Extract the (x, y) coordinate from the center of the cell holding the provided text.  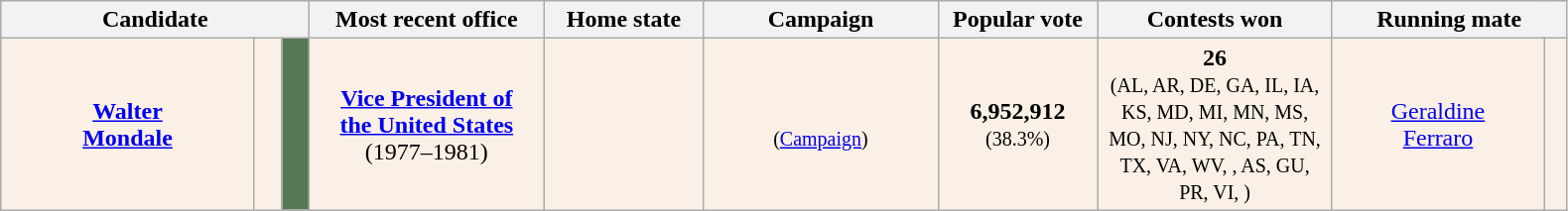
6,952,912(38.3%) (1018, 125)
Vice President ofthe United States(1977–1981) (427, 125)
(Campaign) (821, 125)
Home state (623, 20)
Campaign (821, 20)
Popular vote (1018, 20)
GeraldineFerraro (1438, 125)
Most recent office (427, 20)
Candidate (155, 20)
WalterMondale (127, 125)
26(AL, AR, DE, GA, IL, IA, KS, MD, MI, MN, MS, MO, NJ, NY, NC, PA, TN, TX, VA, WV, , AS, GU, PR, VI, ) (1215, 125)
Contests won (1215, 20)
Running mate (1449, 20)
